Determine the (X, Y) coordinate at the center of the cell enclosing the given text.  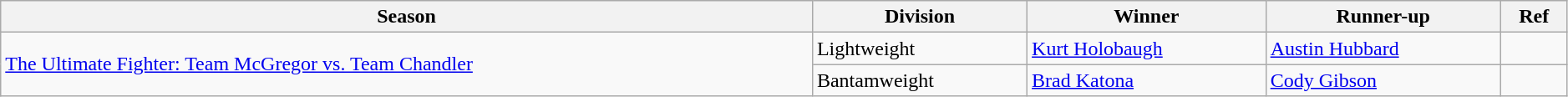
Ref (1534, 17)
Runner-up (1383, 17)
The Ultimate Fighter: Team McGregor vs. Team Chandler (407, 64)
Cody Gibson (1383, 80)
Division (919, 17)
Winner (1147, 17)
Kurt Holobaugh (1147, 48)
Brad Katona (1147, 80)
Austin Hubbard (1383, 48)
Lightweight (919, 48)
Bantamweight (919, 80)
Season (407, 17)
